Output the [X, Y] coordinate of the center of the cell containing the given text.  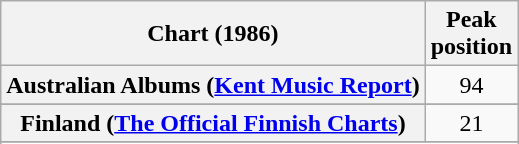
94 [471, 85]
Australian Albums (Kent Music Report) [213, 85]
21 [471, 123]
Peak position [471, 34]
Chart (1986) [213, 34]
Finland (The Official Finnish Charts) [213, 123]
